Output the (x, y) coordinate of the center of the cell containing the given text.  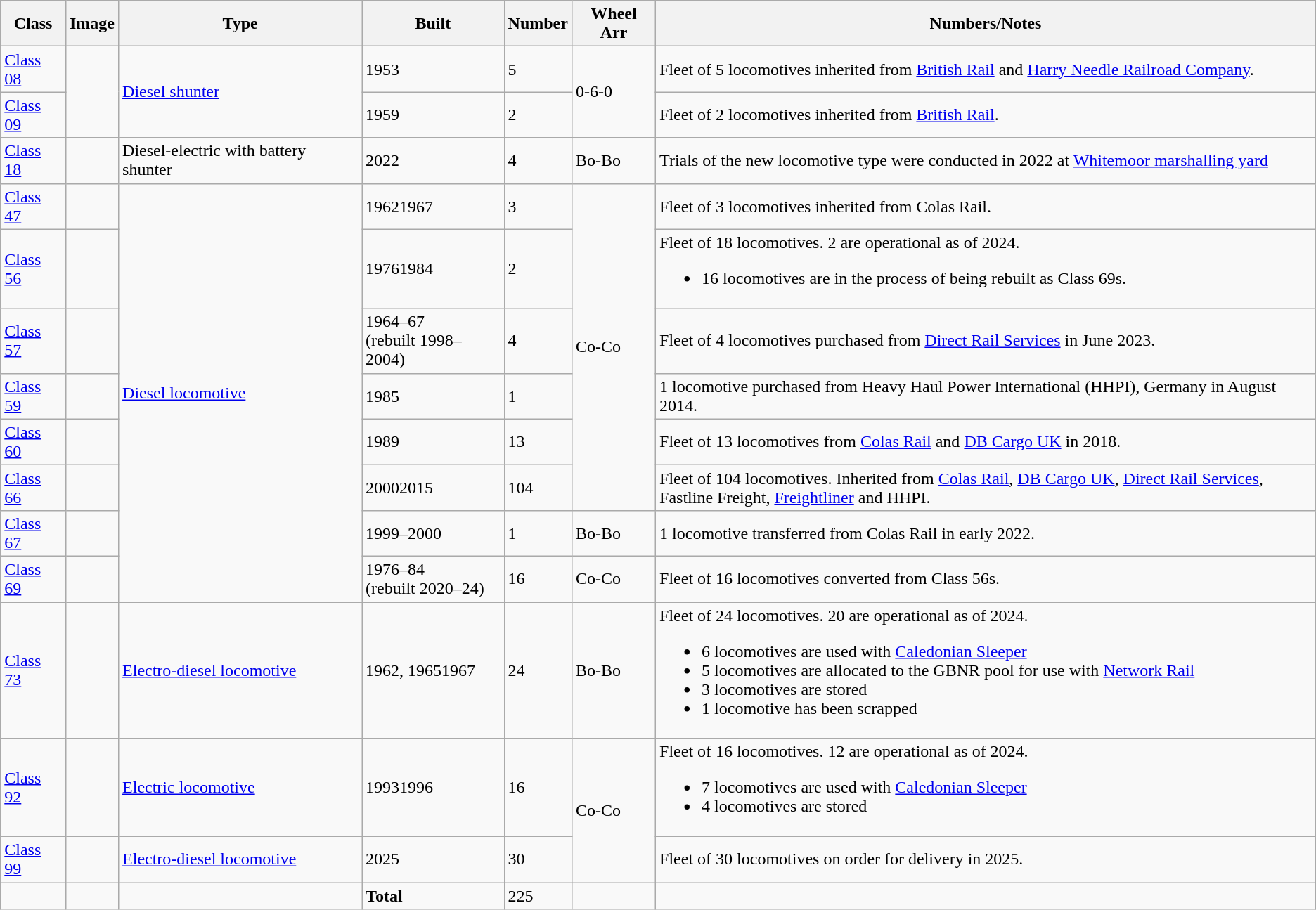
2022 (433, 160)
Electric locomotive (240, 788)
Image (91, 24)
Class 47 (34, 207)
Wheel Arr (613, 24)
Diesel locomotive (240, 393)
Fleet of 2 locomotives inherited from British Rail. (986, 115)
Numbers/Notes (986, 24)
24 (538, 670)
Fleet of 18 locomotives. 2 are operational as of 2024.16 locomotives are in the process of being rebuilt as Class 69s. (986, 268)
Class 59 (34, 396)
1964–67(rebuilt 1998–2004) (433, 341)
Fleet of 3 locomotives inherited from Colas Rail. (986, 207)
Total (433, 896)
5 (538, 69)
1999–2000 (433, 533)
Fleet of 13 locomotives from Colas Rail and DB Cargo UK in 2018. (986, 441)
Number (538, 24)
Type (240, 24)
Diesel-electric with battery shunter (240, 160)
Class 18 (34, 160)
1989 (433, 441)
13 (538, 441)
30 (538, 860)
19931996 (433, 788)
Class 57 (34, 341)
104 (538, 488)
Class 69 (34, 579)
1985 (433, 396)
Class 99 (34, 860)
Class 08 (34, 69)
Class 60 (34, 441)
Diesel shunter (240, 92)
1 locomotive purchased from Heavy Haul Power International (HHPI), Germany in August 2014. (986, 396)
1953 (433, 69)
Fleet of 30 locomotives on order for delivery in 2025. (986, 860)
Fleet of 104 locomotives. Inherited from Colas Rail, DB Cargo UK, Direct Rail Services,Fastline Freight, Freightliner and HHPI. (986, 488)
Built (433, 24)
Class 56 (34, 268)
19621967 (433, 207)
Class 73 (34, 670)
Class 92 (34, 788)
Class (34, 24)
Class 67 (34, 533)
1959 (433, 115)
Fleet of 4 locomotives purchased from Direct Rail Services in June 2023. (986, 341)
Fleet of 5 locomotives inherited from British Rail and Harry Needle Railroad Company. (986, 69)
1976–84(rebuilt 2020–24) (433, 579)
Fleet of 16 locomotives converted from Class 56s. (986, 579)
0-6-0 (613, 92)
3 (538, 207)
2025 (433, 860)
1962, 19651967 (433, 670)
Class 66 (34, 488)
Class 09 (34, 115)
19761984 (433, 268)
1 locomotive transferred from Colas Rail in early 2022. (986, 533)
225 (538, 896)
20002015 (433, 488)
Trials of the new locomotive type were conducted in 2022 at Whitemoor marshalling yard (986, 160)
Fleet of 16 locomotives. 12 are operational as of 2024.7 locomotives are used with Caledonian Sleeper4 locomotives are stored (986, 788)
